From the cell containing the given text, extract its center point as (X, Y) coordinate. 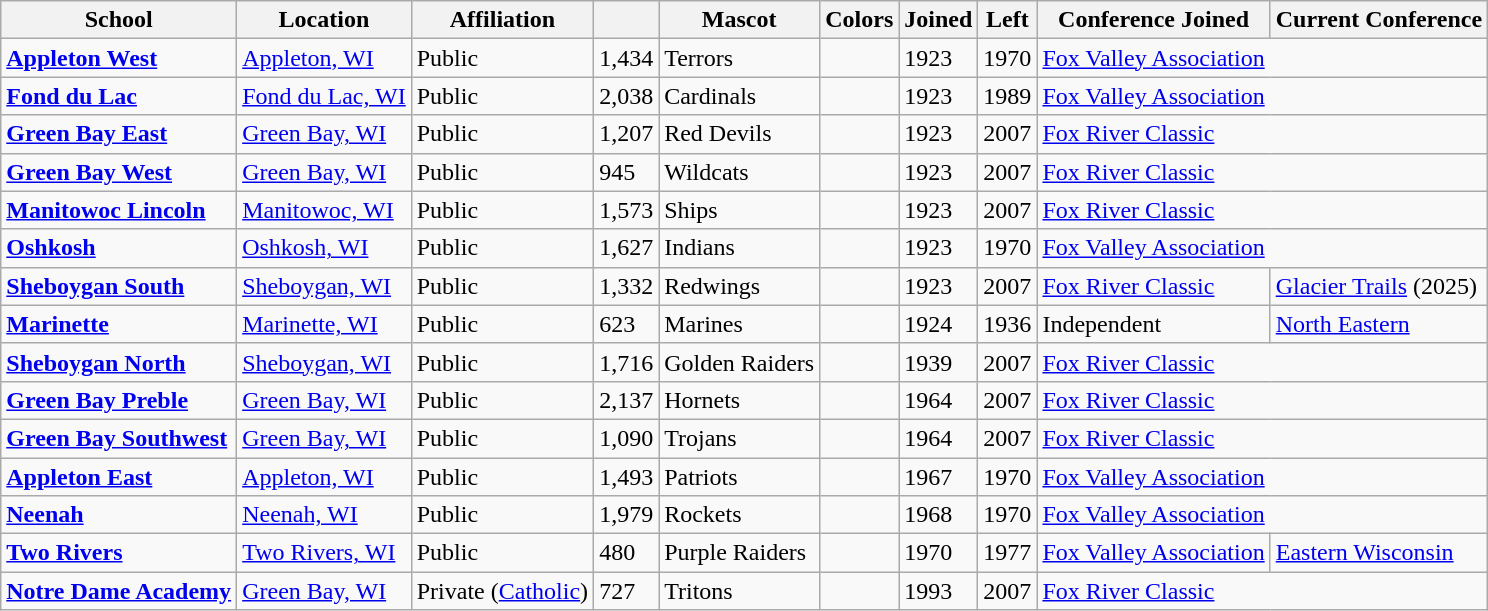
Joined (938, 20)
1936 (1008, 324)
Marines (740, 324)
Oshkosh (119, 248)
Ships (740, 210)
Two Rivers, WI (324, 553)
School (119, 20)
2,038 (626, 96)
623 (626, 324)
1977 (1008, 553)
Golden Raiders (740, 362)
Purple Raiders (740, 553)
Cardinals (740, 96)
Fond du Lac (119, 96)
Sheboygan South (119, 286)
1,207 (626, 134)
Green Bay East (119, 134)
Green Bay Preble (119, 400)
Eastern Wisconsin (1378, 553)
Green Bay West (119, 172)
1,090 (626, 438)
Affiliation (502, 20)
945 (626, 172)
1,627 (626, 248)
1967 (938, 477)
Oshkosh, WI (324, 248)
Wildcats (740, 172)
Terrors (740, 58)
North Eastern (1378, 324)
727 (626, 591)
Marinette (119, 324)
1968 (938, 515)
1,493 (626, 477)
1,716 (626, 362)
Neenah, WI (324, 515)
Marinette, WI (324, 324)
Private (Catholic) (502, 591)
Manitowoc Lincoln (119, 210)
1989 (1008, 96)
Notre Dame Academy (119, 591)
Trojans (740, 438)
480 (626, 553)
Appleton East (119, 477)
1,434 (626, 58)
Redwings (740, 286)
Manitowoc, WI (324, 210)
1993 (938, 591)
Indians (740, 248)
Neenah (119, 515)
Green Bay Southwest (119, 438)
Hornets (740, 400)
Two Rivers (119, 553)
Appleton West (119, 58)
Current Conference (1378, 20)
Rockets (740, 515)
Left (1008, 20)
1,573 (626, 210)
Location (324, 20)
Sheboygan North (119, 362)
1939 (938, 362)
Tritons (740, 591)
Independent (1154, 324)
Conference Joined (1154, 20)
1,332 (626, 286)
2,137 (626, 400)
Patriots (740, 477)
Red Devils (740, 134)
Glacier Trails (2025) (1378, 286)
1924 (938, 324)
Mascot (740, 20)
1,979 (626, 515)
Colors (860, 20)
Fond du Lac, WI (324, 96)
